Locate the cell with the specified text and output its [x, y] center coordinate. 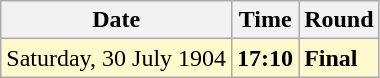
Date [116, 20]
Time [266, 20]
17:10 [266, 58]
Final [339, 58]
Round [339, 20]
Saturday, 30 July 1904 [116, 58]
